Detect which cell encompasses the target text, then output its (x, y) center coordinate. 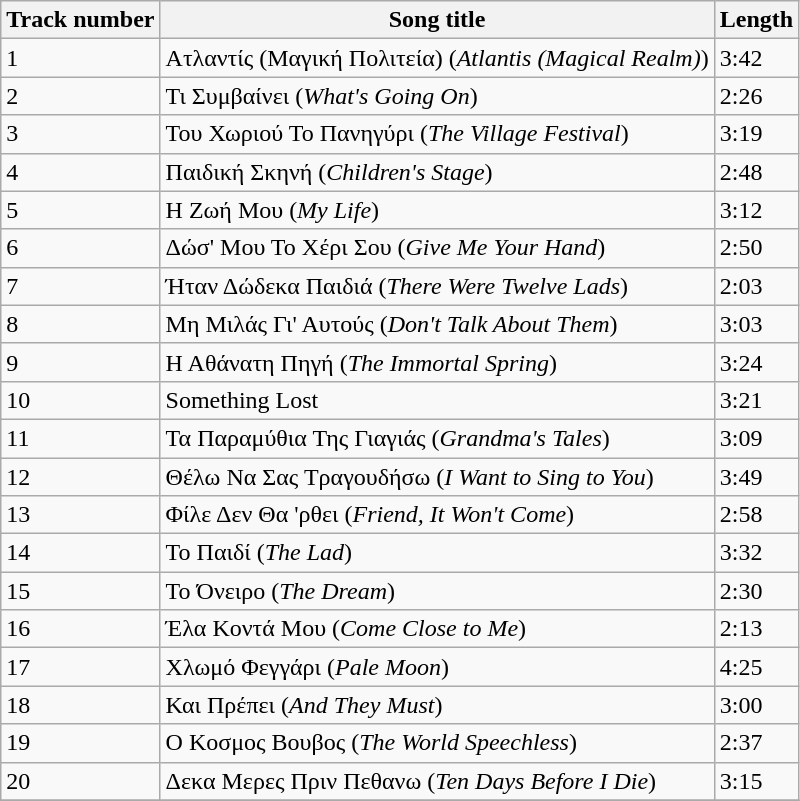
Φίλε Δεν Θα 'ρθει (Friend, It Won't Come) (437, 515)
3:24 (756, 362)
Το Όνειρο (The Dream) (437, 591)
17 (80, 667)
7 (80, 286)
Δεκα Μερες Πριν Πεθανω (Ten Days Before I Die) (437, 781)
3:42 (756, 58)
3:19 (756, 134)
8 (80, 324)
20 (80, 781)
Του Χωριού Το Πανηγύρι (The Village Festival) (437, 134)
2:03 (756, 286)
3:32 (756, 553)
Θέλω Να Σας Τραγουδήσω (I Want to Sing to You) (437, 477)
Δώσ' Μου Το Χέρι Σου (Give Me Your Hand) (437, 248)
Χλωμό Φεγγάρι (Pale Moon) (437, 667)
2:13 (756, 629)
11 (80, 438)
1 (80, 58)
Ήταν Δώδεκα Παιδιά (There Were Twelve Lads) (437, 286)
Παιδική Σκηνή (Children's Stage) (437, 172)
3 (80, 134)
3:00 (756, 705)
Track number (80, 20)
12 (80, 477)
Έλα Κοντά Μου (Come Close to Me) (437, 629)
Something Lost (437, 400)
Length (756, 20)
16 (80, 629)
3:09 (756, 438)
2 (80, 96)
3:15 (756, 781)
2:50 (756, 248)
Μη Μιλάς Γι' Αυτούς (Don't Talk About Them) (437, 324)
3:49 (756, 477)
Τα Παραμύθια Της Γιαγιάς (Grandma's Tales) (437, 438)
14 (80, 553)
Και Πρέπει (And They Must) (437, 705)
Η Αθάνατη Πηγή (The Immortal Spring) (437, 362)
3:12 (756, 210)
4:25 (756, 667)
4 (80, 172)
15 (80, 591)
6 (80, 248)
2:26 (756, 96)
2:58 (756, 515)
Ο Κοσμος Βουβος (The World Speechless) (437, 743)
13 (80, 515)
19 (80, 743)
Ατλαντίς (Μαγική Πολιτεία) (Atlantis (Magical Realm)) (437, 58)
3:03 (756, 324)
Song title (437, 20)
Το Παιδί (The Lad) (437, 553)
2:48 (756, 172)
5 (80, 210)
2:30 (756, 591)
Η Ζωή Μου (My Life) (437, 210)
9 (80, 362)
3:21 (756, 400)
18 (80, 705)
2:37 (756, 743)
10 (80, 400)
Τι Συμβαίνει (What's Going On) (437, 96)
